For the text-containing cell, return its midpoint in (x, y) coordinate format. 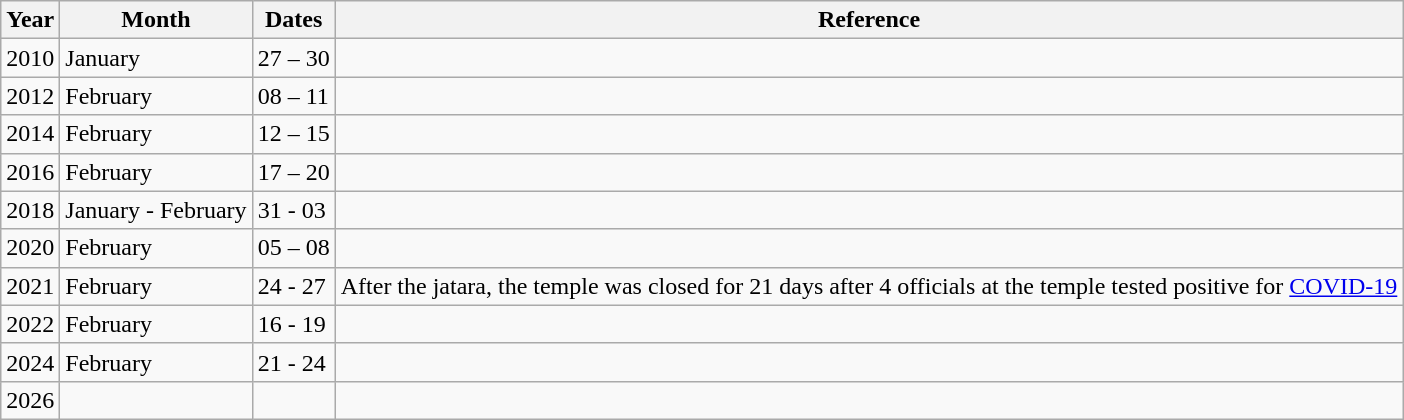
27 – 30 (294, 58)
31 - 03 (294, 210)
Dates (294, 20)
08 – 11 (294, 96)
21 - 24 (294, 362)
2026 (30, 400)
17 – 20 (294, 172)
2010 (30, 58)
2024 (30, 362)
January - February (156, 210)
2014 (30, 134)
2021 (30, 286)
16 - 19 (294, 324)
24 - 27 (294, 286)
05 – 08 (294, 248)
2020 (30, 248)
2012 (30, 96)
12 – 15 (294, 134)
January (156, 58)
After the jatara, the temple was closed for 21 days after 4 officials at the temple tested positive for COVID-19 (869, 286)
Reference (869, 20)
2018 (30, 210)
2022 (30, 324)
Month (156, 20)
2016 (30, 172)
Year (30, 20)
